Output the [x, y] coordinate of the center of the cell containing the given text.  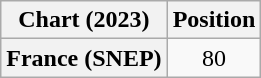
France (SNEP) [84, 58]
80 [214, 58]
Chart (2023) [84, 20]
Position [214, 20]
